Search for the cell housing the specified text and yield its (x, y) center coordinate. 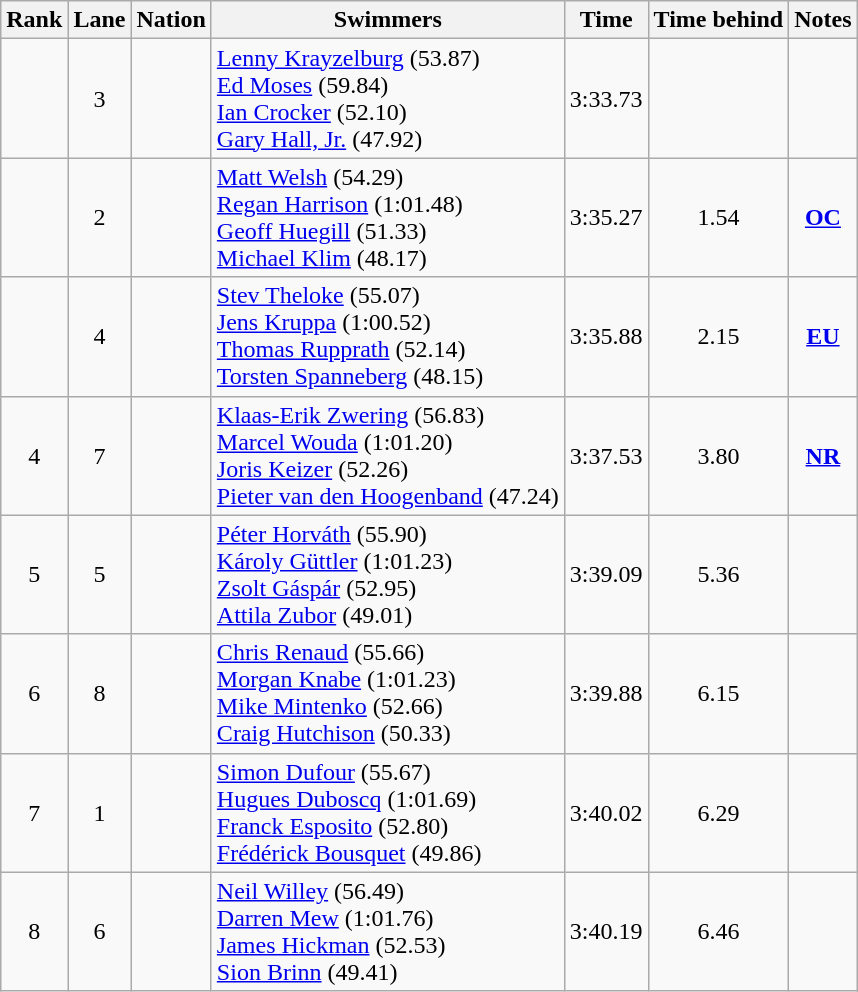
3.80 (718, 456)
6.46 (718, 932)
3:40.02 (606, 812)
Chris Renaud (55.66)Morgan Knabe (1:01.23)Mike Mintenko (52.66)Craig Hutchison (50.33) (388, 694)
3:39.88 (606, 694)
OC (823, 218)
Lane (100, 20)
Notes (823, 20)
Nation (171, 20)
3:35.27 (606, 218)
6.29 (718, 812)
Matt Welsh (54.29)Regan Harrison (1:01.48)Geoff Huegill (51.33)Michael Klim (48.17) (388, 218)
1 (100, 812)
1.54 (718, 218)
3:35.88 (606, 336)
5.36 (718, 574)
Rank (34, 20)
EU (823, 336)
NR (823, 456)
Stev Theloke (55.07)Jens Kruppa (1:00.52) Thomas Rupprath (52.14)Torsten Spanneberg (48.15) (388, 336)
3:37.53 (606, 456)
3:39.09 (606, 574)
2.15 (718, 336)
3 (100, 98)
Time (606, 20)
3:33.73 (606, 98)
Klaas-Erik Zwering (56.83)Marcel Wouda (1:01.20)Joris Keizer (52.26)Pieter van den Hoogenband (47.24) (388, 456)
Lenny Krayzelburg (53.87)Ed Moses (59.84)Ian Crocker (52.10)Gary Hall, Jr. (47.92) (388, 98)
Time behind (718, 20)
2 (100, 218)
Neil Willey (56.49)Darren Mew (1:01.76)James Hickman (52.53)Sion Brinn (49.41) (388, 932)
Simon Dufour (55.67)Hugues Duboscq (1:01.69)Franck Esposito (52.80)Frédérick Bousquet (49.86) (388, 812)
3:40.19 (606, 932)
Swimmers (388, 20)
Péter Horváth (55.90)Károly Güttler (1:01.23)Zsolt Gáspár (52.95)Attila Zubor (49.01) (388, 574)
6.15 (718, 694)
